Detect which cell encompasses the target text, then output its (X, Y) center coordinate. 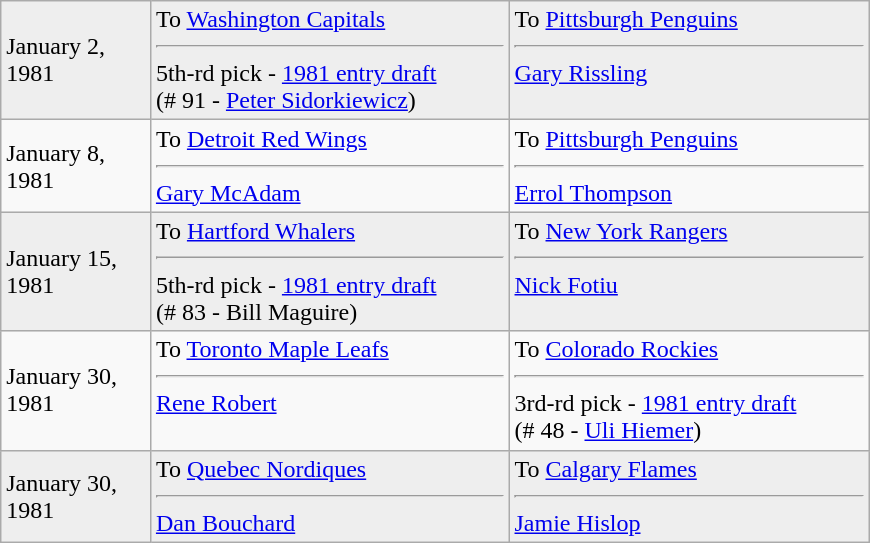
To Pittsburgh PenguinsGary Rissling (689, 60)
To Washington Capitals5th-rd pick - 1981 entry draft(# 91 - Peter Sidorkiewicz) (330, 60)
To Colorado Rockies3rd-rd pick - 1981 entry draft(# 48 - Uli Hiemer) (689, 390)
To Calgary FlamesJamie Hislop (689, 496)
To New York RangersNick Fotiu (689, 272)
To Pittsburgh PenguinsErrol Thompson (689, 166)
January 15,1981 (76, 272)
To Quebec NordiquesDan Bouchard (330, 496)
To Toronto Maple LeafsRene Robert (330, 390)
January 8,1981 (76, 166)
To Detroit Red WingsGary McAdam (330, 166)
January 2,1981 (76, 60)
To Hartford Whalers5th-rd pick - 1981 entry draft(# 83 - Bill Maguire) (330, 272)
